For the text-containing cell, return its midpoint in [x, y] coordinate format. 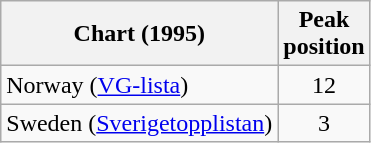
12 [324, 85]
Chart (1995) [140, 34]
Peakposition [324, 34]
Norway (VG-lista) [140, 85]
Sweden (Sverigetopplistan) [140, 123]
3 [324, 123]
